Identify which cell holds the provided text, then report its (x, y) central coordinate. 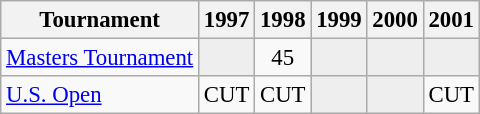
1999 (339, 20)
U.S. Open (100, 95)
1997 (227, 20)
45 (283, 58)
1998 (283, 20)
2001 (451, 20)
Masters Tournament (100, 58)
2000 (395, 20)
Tournament (100, 20)
